Detect which cell encompasses the target text, then output its [x, y] center coordinate. 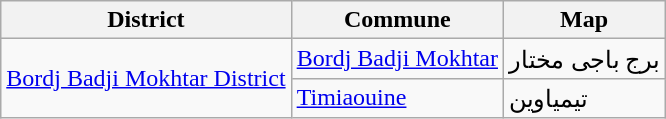
ﺗﻴﻤﻴﺎوﻳﻦ [584, 98]
ﺑﺮج ﺑﺎﺟﻰ ﻣﺨﺘﺎر [584, 59]
Commune [397, 20]
Map [584, 20]
Bordj Badji Mokhtar [397, 59]
District [146, 20]
Bordj Badji Mokhtar District [146, 78]
Timiaouine [397, 98]
